Provide the [x, y] coordinate of the cell's center where the given text is located.  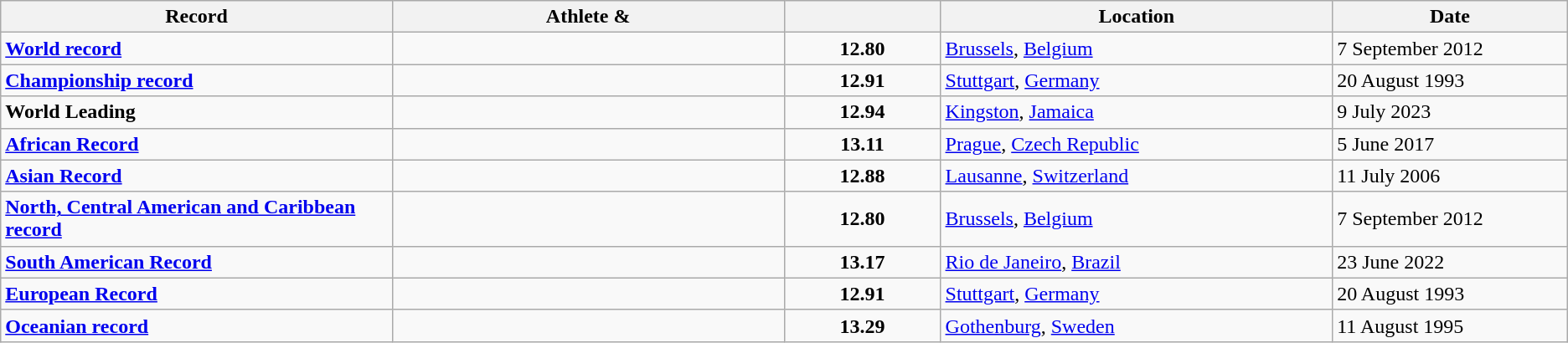
5 June 2017 [1451, 144]
Rio de Janeiro, Brazil [1137, 262]
Kingston, Jamaica [1137, 112]
Gothenburg, Sweden [1137, 325]
Date [1451, 17]
European Record [197, 294]
11 July 2006 [1451, 176]
23 June 2022 [1451, 262]
Asian Record [197, 176]
African Record [197, 144]
World record [197, 49]
Athlete & [588, 17]
12.88 [863, 176]
Oceanian record [197, 325]
World Leading [197, 112]
Location [1137, 17]
North, Central American and Caribbean record [197, 219]
12.94 [863, 112]
13.29 [863, 325]
13.17 [863, 262]
13.11 [863, 144]
Prague, Czech Republic [1137, 144]
Lausanne, Switzerland [1137, 176]
Record [197, 17]
Championship record [197, 80]
11 August 1995 [1451, 325]
9 July 2023 [1451, 112]
South American Record [197, 262]
